Capture the cell that displays the provided text and extract its (X, Y) central coordinate. 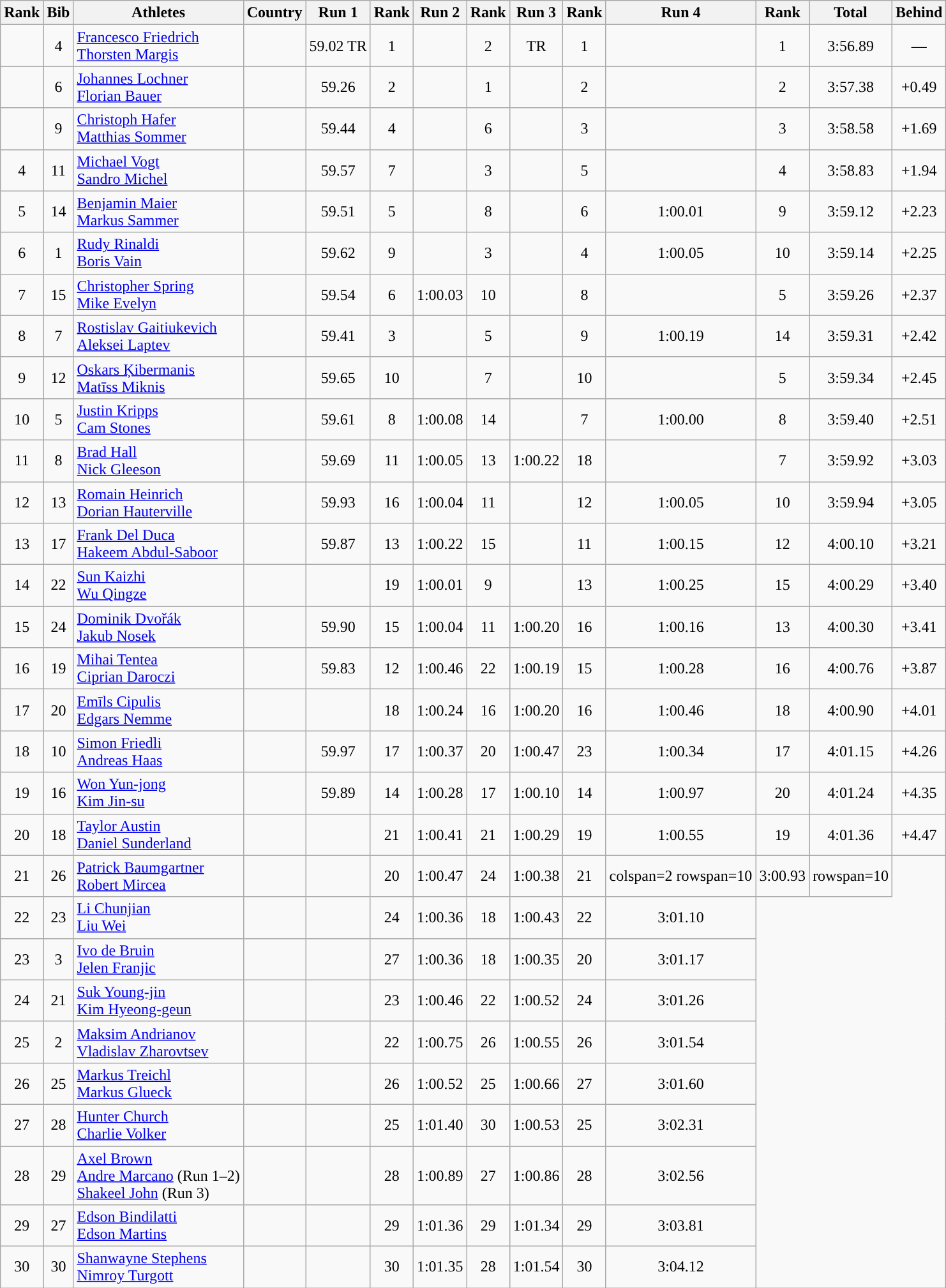
3:01.10 (680, 918)
Taylor AustinDaniel Sunderland (158, 835)
1:00.97 (680, 793)
59.02 TR (338, 46)
59.54 (338, 295)
Run 3 (536, 13)
4:00.10 (851, 544)
Country (274, 13)
+4.47 (919, 835)
1:01.36 (440, 1225)
1:01.35 (440, 1268)
1:01.34 (536, 1225)
Justin KrippsCam Stones (158, 419)
+2.42 (919, 336)
+3.40 (919, 586)
Won Yun-jongKim Jin-su (158, 793)
3:01.17 (680, 959)
Run 4 (680, 13)
Simon FriedliAndreas Haas (158, 752)
1:00.15 (680, 544)
Christopher SpringMike Evelyn (158, 295)
3:01.26 (680, 1001)
Christoph HaferMatthias Sommer (158, 129)
+1.94 (919, 170)
Ivo de BruinJelen Franjic (158, 959)
1:00.66 (536, 1084)
59.87 (338, 544)
1:00.53 (536, 1125)
Axel BrownAndre Marcano (Run 1–2)Shakeel John (Run 3) (158, 1176)
+3.03 (919, 461)
+4.26 (919, 752)
+1.69 (919, 129)
+2.51 (919, 419)
Emīls CipulisEdgars Nemme (158, 710)
Brad HallNick Gleeson (158, 461)
3:01.60 (680, 1084)
1:00.43 (536, 918)
Mihai TenteaCiprian Daroczi (158, 669)
Run 1 (338, 13)
1:01.40 (440, 1125)
3:59.31 (851, 336)
+2.45 (919, 378)
59.62 (338, 253)
Rostislav GaitiukevichAleksei Laptev (158, 336)
3:02.31 (680, 1125)
1:00.10 (536, 793)
Maksim AndrianovVladislav Zharovtsev (158, 1042)
3:03.81 (680, 1225)
3:59.12 (851, 212)
Shanwayne StephensNimroy Turgott (158, 1268)
59.61 (338, 419)
3:57.38 (851, 87)
1:00.34 (680, 752)
1:00.25 (680, 586)
Bib (59, 13)
59.83 (338, 669)
59.97 (338, 752)
TR (536, 46)
4:01.24 (851, 793)
1:00.38 (536, 876)
3:00.93 (783, 876)
3:04.12 (680, 1268)
Patrick BaumgartnerRobert Mircea (158, 876)
3:59.40 (851, 419)
colspan=2 rowspan=10 (680, 876)
Michael VogtSandro Michel (158, 170)
1:00.89 (440, 1176)
Francesco FriedrichThorsten Margis (158, 46)
Benjamin MaierMarkus Sammer (158, 212)
+0.49 (919, 87)
+2.25 (919, 253)
1:00.35 (536, 959)
3:59.94 (851, 502)
+3.41 (919, 627)
1:00.75 (440, 1042)
1:00.08 (440, 419)
Oskars ĶibermanisMatīss Miknis (158, 378)
3:56.89 (851, 46)
Behind (919, 13)
1:00.37 (440, 752)
4:00.76 (851, 669)
Sun KaizhiWu Qingze (158, 586)
Li ChunjianLiu Wei (158, 918)
Frank Del DucaHakeem Abdul-Saboor (158, 544)
Romain HeinrichDorian Hauterville (158, 502)
+4.01 (919, 710)
Johannes LochnerFlorian Bauer (158, 87)
Hunter ChurchCharlie Volker (158, 1125)
59.41 (338, 336)
59.51 (338, 212)
3:02.56 (680, 1176)
59.44 (338, 129)
Rudy RinaldiBoris Vain (158, 253)
+2.23 (919, 212)
59.93 (338, 502)
59.26 (338, 87)
1:00.16 (680, 627)
+4.35 (919, 793)
3:01.54 (680, 1042)
1:00.41 (440, 835)
3:59.14 (851, 253)
3:59.92 (851, 461)
+2.37 (919, 295)
4:01.15 (851, 752)
Run 2 (440, 13)
4:01.36 (851, 835)
Athletes (158, 13)
3:59.34 (851, 378)
+3.05 (919, 502)
3:59.26 (851, 295)
1:00.24 (440, 710)
4:00.90 (851, 710)
59.65 (338, 378)
4:00.29 (851, 586)
— (919, 46)
1:00.86 (536, 1176)
Total (851, 13)
+3.87 (919, 669)
1:00.29 (536, 835)
4:00.30 (851, 627)
+3.21 (919, 544)
Suk Young-jinKim Hyeong-geun (158, 1001)
1:00.00 (680, 419)
Edson BindilattiEdson Martins (158, 1225)
1:00.03 (440, 295)
3:58.83 (851, 170)
rowspan=10 (851, 876)
59.69 (338, 461)
1:01.54 (536, 1268)
3:58.58 (851, 129)
Dominik DvořákJakub Nosek (158, 627)
59.57 (338, 170)
59.90 (338, 627)
59.89 (338, 793)
Markus TreichlMarkus Glueck (158, 1084)
